For the text-containing cell, return its midpoint in (x, y) coordinate format. 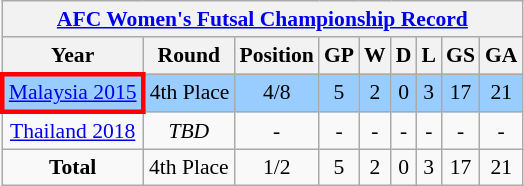
1/2 (276, 168)
L (428, 56)
Total (72, 168)
GS (460, 56)
Malaysia 2015 (72, 94)
Position (276, 56)
GA (502, 56)
Thailand 2018 (72, 132)
4/8 (276, 94)
Round (188, 56)
AFC Women's Futsal Championship Record (262, 19)
TBD (188, 132)
GP (339, 56)
W (375, 56)
D (404, 56)
Year (72, 56)
